Return the [x, y] coordinate for the center point of the cell that contains the specified text.  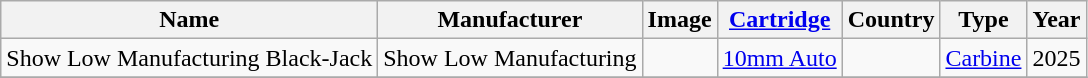
Cartridge [780, 20]
10mm Auto [780, 58]
Image [680, 20]
Country [891, 20]
Name [190, 20]
Show Low Manufacturing Black-Jack [190, 58]
Carbine [984, 58]
2025 [1056, 58]
Manufacturer [510, 20]
Type [984, 20]
Show Low Manufacturing [510, 58]
Year [1056, 20]
